Capture the cell that displays the provided text and extract its [X, Y] central coordinate. 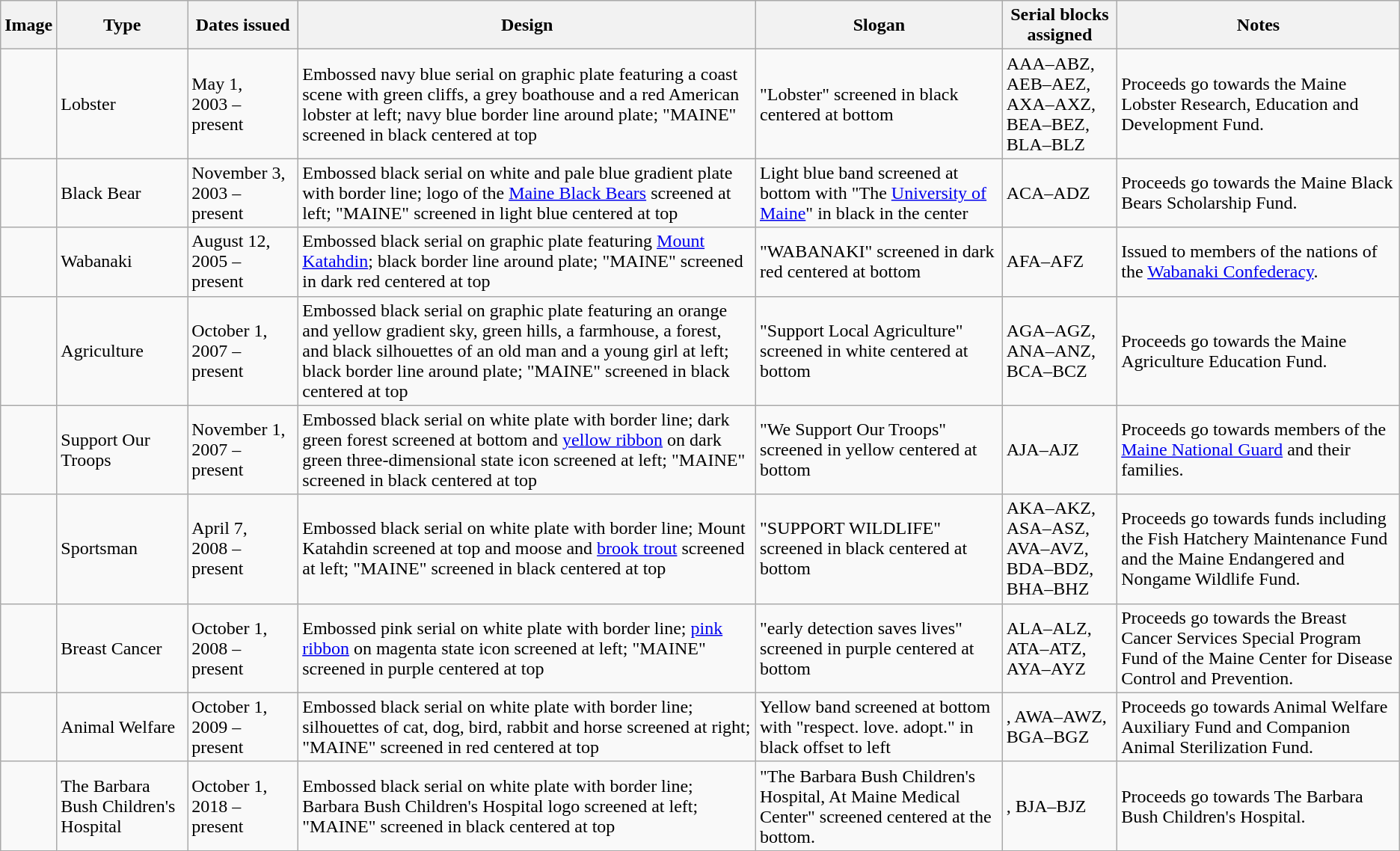
Type [123, 25]
October 1, 2007 – present [243, 351]
Proceeds go towards Animal Welfare Auxiliary Fund and Companion Animal Sterilization Fund. [1259, 727]
Agriculture [123, 351]
, AWA–AWZ, BGA–BGZ [1060, 727]
Image [28, 25]
Proceeds go towards The Barbara Bush Children's Hospital. [1259, 806]
April 7, 2008 – present [243, 549]
AAA–ABZ, AEB–AEZ, AXA–AXZ, BEA–BEZ, BLA–BLZ [1060, 104]
, BJA–BJZ [1060, 806]
November 3, 2003 – present [243, 193]
Wabanaki [123, 262]
Embossed black serial on graphic plate featuring Mount Katahdin; black border line around plate; "MAINE" screened in dark red centered at top [527, 262]
Slogan [879, 25]
"We Support Our Troops" screened in yellow centered at bottom [879, 450]
October 1, 2008 – present [243, 648]
Dates issued [243, 25]
Support Our Troops [123, 450]
October 1, 2009 – present [243, 727]
The Barbara Bush Children's Hospital [123, 806]
Light blue band screened at bottom with "The University of Maine" in black in the center [879, 193]
AKA–AKZ, ASA–ASZ, AVA–AVZ, BDA–BDZ, BHA–BHZ [1060, 549]
"The Barbara Bush Children's Hospital, At Maine Medical Center" screened centered at the bottom. [879, 806]
May 1, 2003 – present [243, 104]
Proceeds go towards the Maine Agriculture Education Fund. [1259, 351]
Black Bear [123, 193]
Animal Welfare [123, 727]
Lobster [123, 104]
AFA–AFZ [1060, 262]
AJA–AJZ [1060, 450]
Proceeds go towards the Maine Lobster Research, Education and Development Fund. [1259, 104]
October 1, 2018 – present [243, 806]
Issued to members of the nations of the Wabanaki Confederacy. [1259, 262]
Proceeds go towards funds including the Fish Hatchery Maintenance Fund and the Maine Endangered and Nongame Wildlife Fund. [1259, 549]
"Support Local Agriculture" screened in white centered at bottom [879, 351]
ACA–ADZ [1060, 193]
"WABANAKI" screened in dark red centered at bottom [879, 262]
Proceeds go towards the Breast Cancer Services Special Program Fund of the Maine Center for Disease Control and Prevention. [1259, 648]
November 1, 2007 – present [243, 450]
Yellow band screened at bottom with "respect. love. adopt." in black offset to left [879, 727]
AGA–AGZ, ANA–ANZ, BCA–BCZ [1060, 351]
Serial blocks assigned [1060, 25]
Design [527, 25]
Sportsman [123, 549]
Embossed pink serial on white plate with border line; pink ribbon on magenta state icon screened at left; "MAINE" screened in purple centered at top [527, 648]
August 12, 2005 – present [243, 262]
ALA–ALZ, ATA–ATZ, AYA–AYZ [1060, 648]
Proceeds go towards members of the Maine National Guard and their families. [1259, 450]
"Lobster" screened in black centered at bottom [879, 104]
"early detection saves lives" screened in purple centered at bottom [879, 648]
"SUPPORT WILDLIFE" screened in black centered at bottom [879, 549]
Proceeds go towards the Maine Black Bears Scholarship Fund. [1259, 193]
Breast Cancer [123, 648]
Notes [1259, 25]
